Identify which cell holds the provided text, then report its (X, Y) central coordinate. 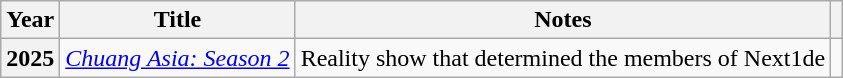
Notes (563, 20)
Chuang Asia: Season 2 (178, 58)
Title (178, 20)
2025 (30, 58)
Year (30, 20)
Reality show that determined the members of Next1de (563, 58)
